Identify which cell holds the provided text, then report its [X, Y] central coordinate. 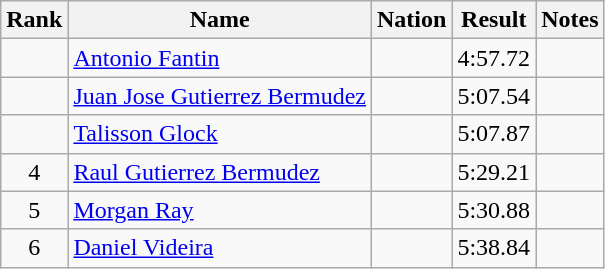
Notes [570, 20]
Daniel Videira [220, 248]
Result [494, 20]
5:30.88 [494, 210]
4 [34, 172]
5:29.21 [494, 172]
6 [34, 248]
Nation [411, 20]
Juan Jose Gutierrez Bermudez [220, 96]
Name [220, 20]
5 [34, 210]
4:57.72 [494, 58]
Morgan Ray [220, 210]
5:07.87 [494, 134]
5:38.84 [494, 248]
5:07.54 [494, 96]
Raul Gutierrez Bermudez [220, 172]
Antonio Fantin [220, 58]
Talisson Glock [220, 134]
Rank [34, 20]
